Return the (x, y) coordinate for the center point of the cell that contains the specified text.  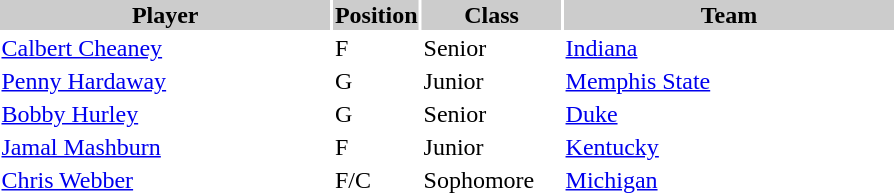
Team (729, 15)
Class (492, 15)
Bobby Hurley (165, 114)
Calbert Cheaney (165, 48)
Memphis State (729, 81)
Penny Hardaway (165, 81)
Indiana (729, 48)
Duke (729, 114)
Player (165, 15)
Position (376, 15)
Kentucky (729, 147)
Jamal Mashburn (165, 147)
